Return [X, Y] of the center of cell containing provided text 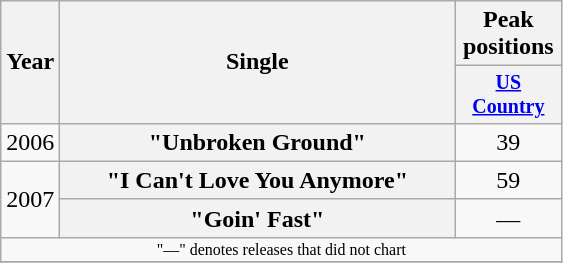
2006 [30, 142]
US Country [508, 94]
Year [30, 62]
Single [258, 62]
39 [508, 142]
"—" denotes releases that did not chart [282, 249]
"I Can't Love You Anymore" [258, 180]
2007 [30, 199]
— [508, 218]
Peak positions [508, 34]
59 [508, 180]
"Goin' Fast" [258, 218]
"Unbroken Ground" [258, 142]
